Locate the cell with the specified text and output its (X, Y) center coordinate. 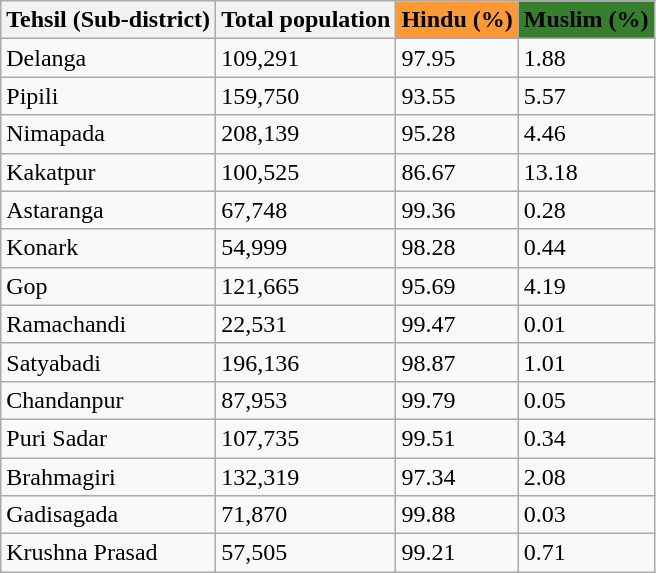
71,870 (306, 515)
121,665 (306, 286)
Pipili (108, 96)
Gop (108, 286)
99.36 (457, 210)
98.28 (457, 248)
95.28 (457, 134)
67,748 (306, 210)
100,525 (306, 172)
54,999 (306, 248)
Hindu (%) (457, 20)
0.44 (586, 248)
1.88 (586, 58)
2.08 (586, 477)
0.71 (586, 553)
87,953 (306, 400)
99.21 (457, 553)
Krushna Prasad (108, 553)
Chandanpur (108, 400)
57,505 (306, 553)
107,735 (306, 438)
99.51 (457, 438)
Ramachandi (108, 324)
0.05 (586, 400)
Gadisagada (108, 515)
159,750 (306, 96)
Muslim (%) (586, 20)
208,139 (306, 134)
Total population (306, 20)
0.03 (586, 515)
132,319 (306, 477)
Brahmagiri (108, 477)
Satyabadi (108, 362)
99.88 (457, 515)
99.47 (457, 324)
Nimapada (108, 134)
Tehsil (Sub-district) (108, 20)
Kakatpur (108, 172)
4.46 (586, 134)
Puri Sadar (108, 438)
99.79 (457, 400)
0.28 (586, 210)
86.67 (457, 172)
0.01 (586, 324)
13.18 (586, 172)
196,136 (306, 362)
1.01 (586, 362)
97.34 (457, 477)
5.57 (586, 96)
93.55 (457, 96)
97.95 (457, 58)
22,531 (306, 324)
98.87 (457, 362)
Astaranga (108, 210)
95.69 (457, 286)
109,291 (306, 58)
4.19 (586, 286)
Delanga (108, 58)
0.34 (586, 438)
Konark (108, 248)
